For the text-containing cell, return its midpoint in [x, y] coordinate format. 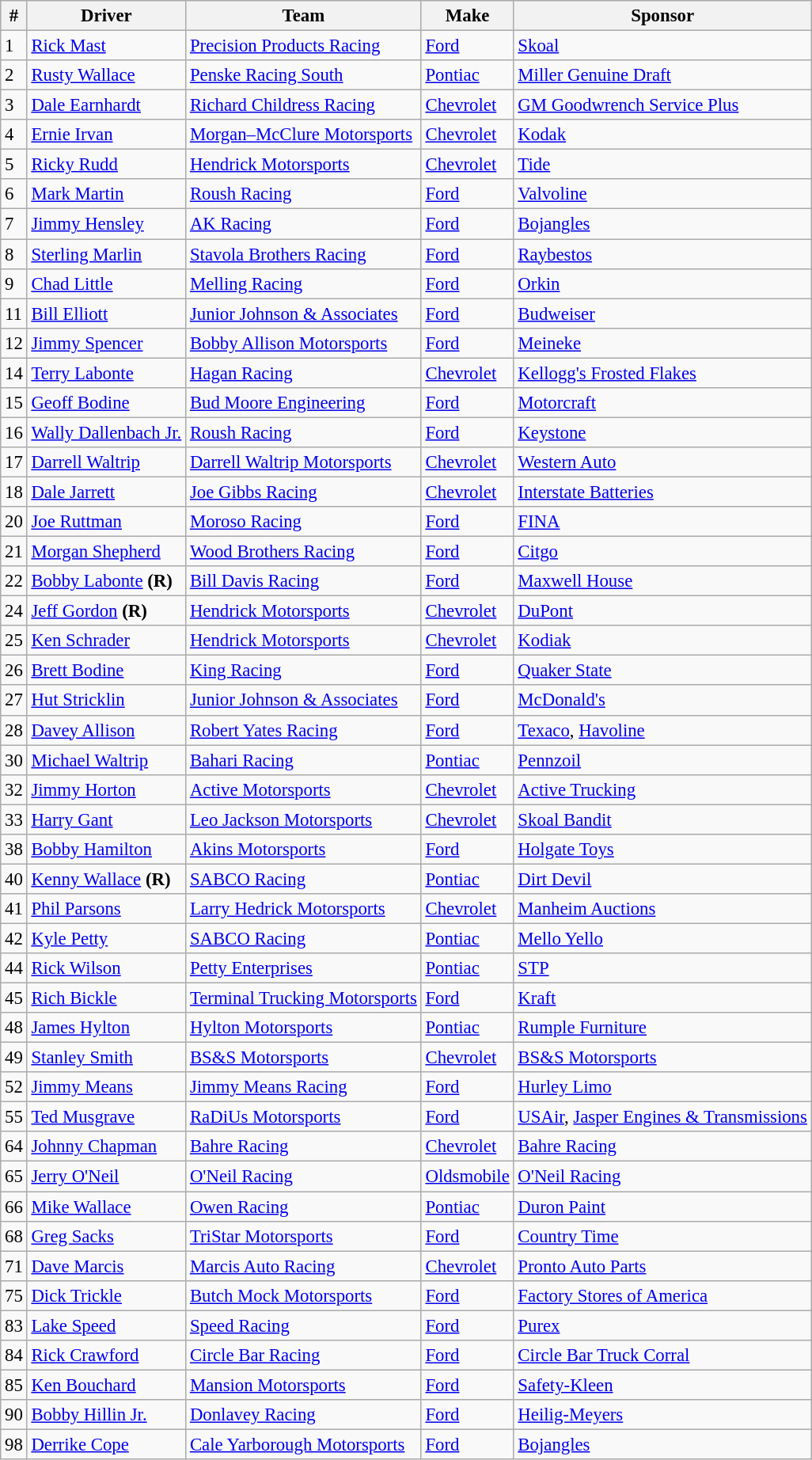
83 [14, 1325]
9 [14, 283]
Hut Stricklin [106, 701]
Bud Moore Engineering [304, 403]
90 [14, 1415]
4 [14, 135]
TriStar Motorsports [304, 1236]
Lake Speed [106, 1325]
Oldsmobile [467, 1177]
Greg Sacks [106, 1236]
Stavola Brothers Racing [304, 254]
71 [14, 1266]
21 [14, 552]
Ken Bouchard [106, 1385]
15 [14, 403]
Akins Motorsports [304, 850]
Johnny Chapman [106, 1147]
Texaco, Havoline [662, 730]
6 [14, 194]
Kodak [662, 135]
27 [14, 701]
Darrell Waltrip Motorsports [304, 462]
Wood Brothers Racing [304, 552]
USAir, Jasper Engines & Transmissions [662, 1117]
Richard Childress Racing [304, 105]
Rick Mast [106, 46]
Country Time [662, 1236]
Davey Allison [106, 730]
Bobby Labonte (R) [106, 581]
18 [14, 492]
32 [14, 789]
68 [14, 1236]
Jimmy Means Racing [304, 1087]
Kraft [662, 998]
Morgan Shepherd [106, 552]
Raybestos [662, 254]
49 [14, 1058]
64 [14, 1147]
Joe Gibbs Racing [304, 492]
Jeff Gordon (R) [106, 611]
Rick Crawford [106, 1355]
Purex [662, 1325]
RaDiUs Motorsports [304, 1117]
16 [14, 432]
85 [14, 1385]
Holgate Toys [662, 850]
Quaker State [662, 671]
41 [14, 909]
Bahari Racing [304, 760]
Safety-Kleen [662, 1385]
Circle Bar Racing [304, 1355]
Duron Paint [662, 1207]
Active Motorsports [304, 789]
Dirt Devil [662, 879]
Make [467, 16]
Skoal Bandit [662, 819]
52 [14, 1087]
Tide [662, 165]
Driver [106, 16]
Sterling Marlin [106, 254]
66 [14, 1207]
28 [14, 730]
Jimmy Means [106, 1087]
Bobby Allison Motorsports [304, 343]
Robert Yates Racing [304, 730]
Moroso Racing [304, 522]
FINA [662, 522]
Wally Dallenbach Jr. [106, 432]
Sponsor [662, 16]
Miller Genuine Draft [662, 75]
Jimmy Hensley [106, 224]
11 [14, 314]
65 [14, 1177]
Interstate Batteries [662, 492]
Owen Racing [304, 1207]
17 [14, 462]
Rick Wilson [106, 968]
Penske Racing South [304, 75]
Bobby Hamilton [106, 850]
Morgan–McClure Motorsports [304, 135]
Maxwell House [662, 581]
Ernie Irvan [106, 135]
Bill Davis Racing [304, 581]
30 [14, 760]
Ken Schrader [106, 641]
Joe Ruttman [106, 522]
12 [14, 343]
Hurley Limo [662, 1087]
45 [14, 998]
8 [14, 254]
Chad Little [106, 283]
Skoal [662, 46]
84 [14, 1355]
Pennzoil [662, 760]
Jimmy Horton [106, 789]
Dale Jarrett [106, 492]
Manheim Auctions [662, 909]
James Hylton [106, 1028]
24 [14, 611]
Meineke [662, 343]
Orkin [662, 283]
Michael Waltrip [106, 760]
Kyle Petty [106, 938]
42 [14, 938]
26 [14, 671]
Heilig-Meyers [662, 1415]
1 [14, 46]
Team [304, 16]
75 [14, 1295]
Donlavey Racing [304, 1415]
Precision Products Racing [304, 46]
Rusty Wallace [106, 75]
Budweiser [662, 314]
44 [14, 968]
Mark Martin [106, 194]
38 [14, 850]
DuPont [662, 611]
55 [14, 1117]
Pronto Auto Parts [662, 1266]
McDonald's [662, 701]
Mello Yello [662, 938]
Hylton Motorsports [304, 1028]
98 [14, 1444]
Terry Labonte [106, 373]
Dale Earnhardt [106, 105]
Geoff Bodine [106, 403]
Jerry O'Neil [106, 1177]
Terminal Trucking Motorsports [304, 998]
Phil Parsons [106, 909]
Mike Wallace [106, 1207]
Factory Stores of America [662, 1295]
King Racing [304, 671]
Petty Enterprises [304, 968]
Mansion Motorsports [304, 1385]
Larry Hedrick Motorsports [304, 909]
48 [14, 1028]
14 [14, 373]
40 [14, 879]
Hagan Racing [304, 373]
AK Racing [304, 224]
Stanley Smith [106, 1058]
Rumple Furniture [662, 1028]
Brett Bodine [106, 671]
25 [14, 641]
Jimmy Spencer [106, 343]
Active Trucking [662, 789]
Valvoline [662, 194]
33 [14, 819]
Keystone [662, 432]
Bobby Hillin Jr. [106, 1415]
3 [14, 105]
Darrell Waltrip [106, 462]
Western Auto [662, 462]
GM Goodwrench Service Plus [662, 105]
5 [14, 165]
STP [662, 968]
Leo Jackson Motorsports [304, 819]
Kodiak [662, 641]
Butch Mock Motorsports [304, 1295]
Ted Musgrave [106, 1117]
20 [14, 522]
2 [14, 75]
7 [14, 224]
Dick Trickle [106, 1295]
Bill Elliott [106, 314]
22 [14, 581]
Melling Racing [304, 283]
Cale Yarborough Motorsports [304, 1444]
Harry Gant [106, 819]
Speed Racing [304, 1325]
Derrike Cope [106, 1444]
Motorcraft [662, 403]
Marcis Auto Racing [304, 1266]
# [14, 16]
Citgo [662, 552]
Kenny Wallace (R) [106, 879]
Kellogg's Frosted Flakes [662, 373]
Dave Marcis [106, 1266]
Ricky Rudd [106, 165]
Rich Bickle [106, 998]
Circle Bar Truck Corral [662, 1355]
